For the text-containing cell, return its midpoint in [x, y] coordinate format. 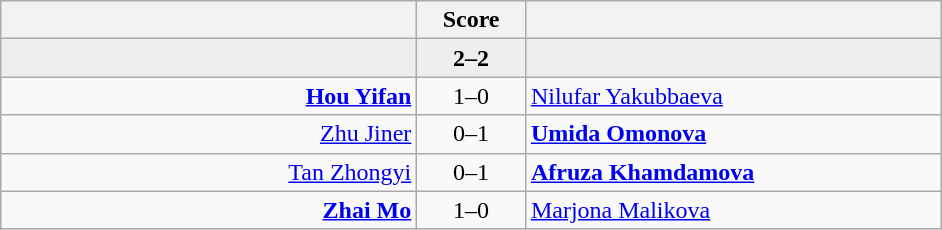
Umida Omonova [733, 134]
Tan Zhongyi [209, 172]
Hou Yifan [209, 96]
Nilufar Yakubbaeva [733, 96]
Marjona Malikova [733, 210]
Zhai Mo [209, 210]
Zhu Jiner [209, 134]
2–2 [472, 58]
Afruza Khamdamova [733, 172]
Score [472, 20]
